Find where the given text appears and provide that cell's center as (X, Y) coordinate. 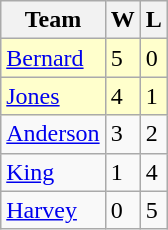
3 (122, 134)
L (154, 20)
Jones (53, 96)
King (53, 172)
Team (53, 20)
Bernard (53, 58)
Anderson (53, 134)
2 (154, 134)
Harvey (53, 210)
W (122, 20)
